From the cell containing the given text, extract its center point as [X, Y] coordinate. 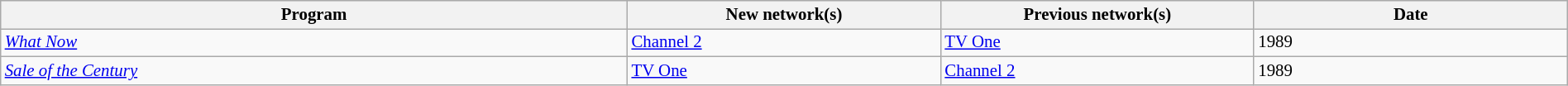
Date [1411, 15]
What Now [314, 42]
Previous network(s) [1097, 15]
New network(s) [784, 15]
Sale of the Century [314, 70]
Program [314, 15]
